Return the (x, y) coordinate for the center point of the cell that contains the specified text.  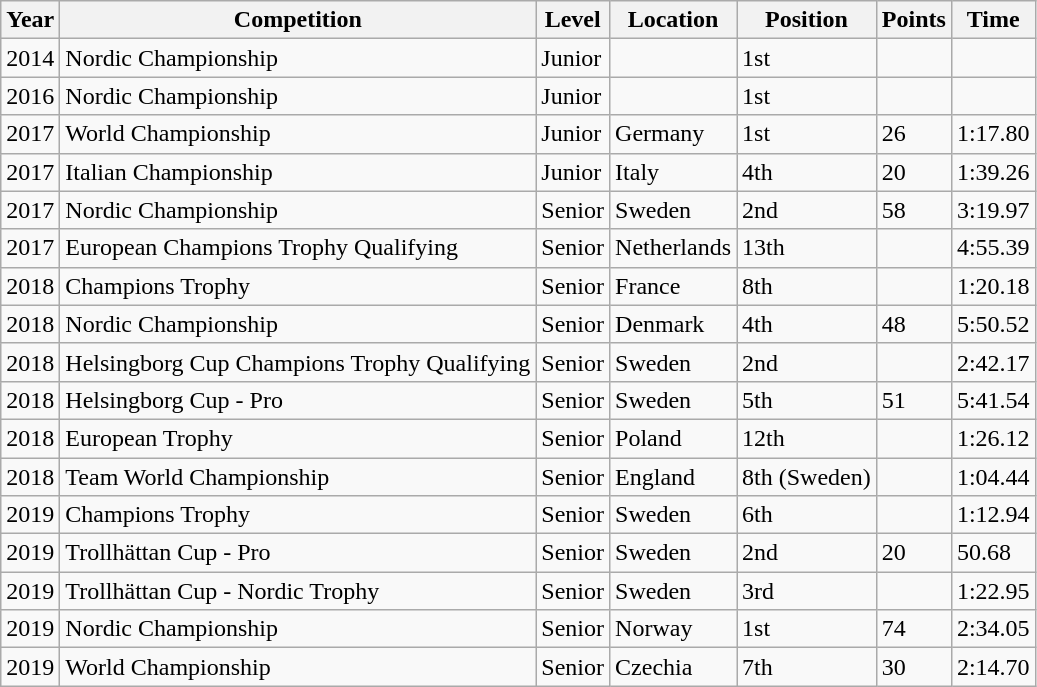
1:20.18 (993, 286)
Position (807, 20)
European Trophy (298, 438)
2:34.05 (993, 629)
2:42.17 (993, 362)
Team World Championship (298, 477)
Trollhättan Cup - Nordic Trophy (298, 591)
Poland (674, 438)
Time (993, 20)
58 (914, 210)
5:50.52 (993, 324)
Italy (674, 172)
1:26.12 (993, 438)
5th (807, 400)
Helsingborg Cup - Pro (298, 400)
7th (807, 667)
8th (807, 286)
50.68 (993, 553)
2:14.70 (993, 667)
France (674, 286)
1:12.94 (993, 515)
England (674, 477)
4:55.39 (993, 248)
8th (Sweden) (807, 477)
Year (30, 20)
Points (914, 20)
Level (573, 20)
26 (914, 134)
74 (914, 629)
6th (807, 515)
Italian Championship (298, 172)
3rd (807, 591)
Location (674, 20)
1:04.44 (993, 477)
3:19.97 (993, 210)
13th (807, 248)
5:41.54 (993, 400)
Germany (674, 134)
Competition (298, 20)
48 (914, 324)
Czechia (674, 667)
51 (914, 400)
Denmark (674, 324)
2014 (30, 58)
30 (914, 667)
Norway (674, 629)
European Champions Trophy Qualifying (298, 248)
Helsingborg Cup Champions Trophy Qualifying (298, 362)
Trollhättan Cup - Pro (298, 553)
1:17.80 (993, 134)
2016 (30, 96)
1:22.95 (993, 591)
12th (807, 438)
Netherlands (674, 248)
1:39.26 (993, 172)
